For the text-containing cell, return its midpoint in (x, y) coordinate format. 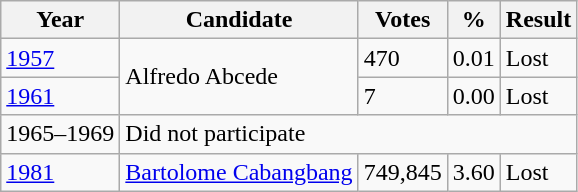
7 (402, 96)
Bartolome Cabangbang (239, 172)
Votes (402, 20)
0.01 (474, 58)
749,845 (402, 172)
1965–1969 (60, 134)
1961 (60, 96)
1957 (60, 58)
Result (538, 20)
0.00 (474, 96)
Alfredo Abcede (239, 77)
Did not participate (348, 134)
Year (60, 20)
Candidate (239, 20)
3.60 (474, 172)
1981 (60, 172)
% (474, 20)
470 (402, 58)
